Find where the given text appears and provide that cell's center as [x, y] coordinate. 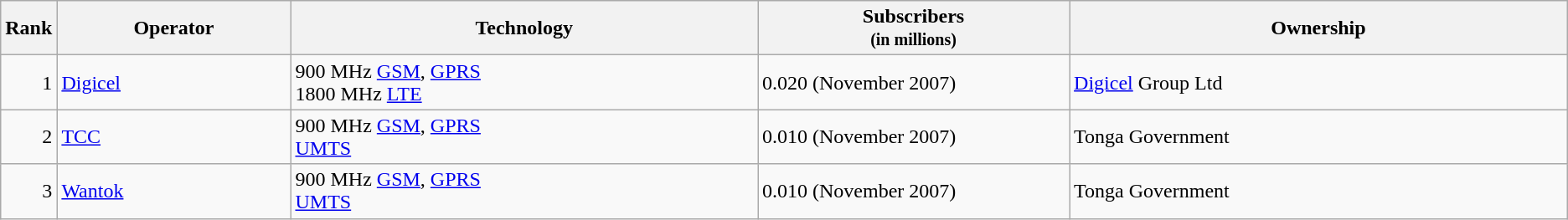
2 [28, 137]
Ownership [1318, 28]
1 [28, 82]
Digicel [174, 82]
Digicel Group Ltd [1318, 82]
Rank [28, 28]
0.020 (November 2007) [913, 82]
Subscribers(in millions) [913, 28]
Technology [524, 28]
Operator [174, 28]
TCC [174, 137]
900 MHz GSM, GPRS1800 MHz LTE [524, 82]
Wantok [174, 191]
3 [28, 191]
